Pinpoint the cell where the given text exists, returning its [X, Y] midpoint coordinate. 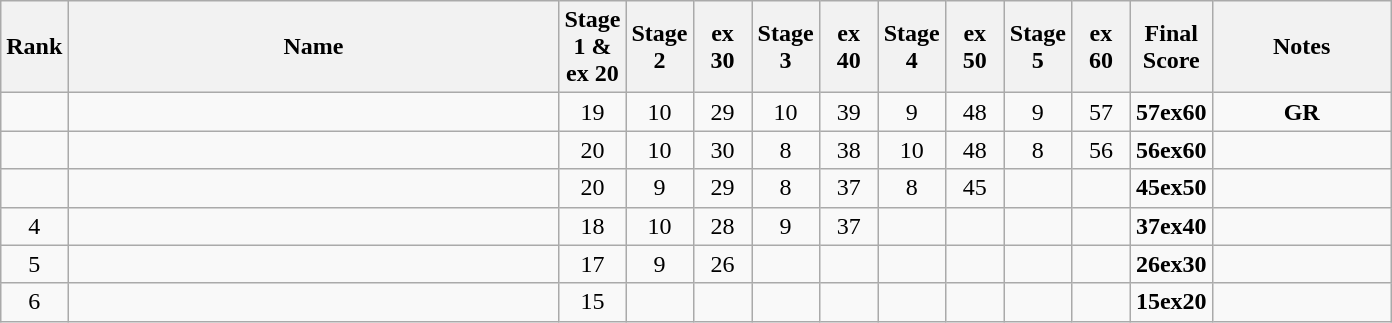
Stage 5 [1038, 47]
4 [34, 226]
56 [1100, 150]
26ex30 [1171, 264]
Stage 2 [660, 47]
57 [1100, 112]
ex 30 [722, 47]
Notes [1302, 47]
15 [592, 302]
Rank [34, 47]
30 [722, 150]
38 [848, 150]
15ex20 [1171, 302]
39 [848, 112]
6 [34, 302]
ex 40 [848, 47]
45 [974, 188]
Stage 4 [912, 47]
57ex60 [1171, 112]
26 [722, 264]
Stage 3 [786, 47]
GR [1302, 112]
ex 60 [1100, 47]
Stage 1 & ex 20 [592, 47]
56ex60 [1171, 150]
5 [34, 264]
37ex40 [1171, 226]
Name [314, 47]
ex 50 [974, 47]
Final Score [1171, 47]
19 [592, 112]
28 [722, 226]
18 [592, 226]
45ex50 [1171, 188]
17 [592, 264]
